Output the (X, Y) coordinate of the center of the cell containing the given text.  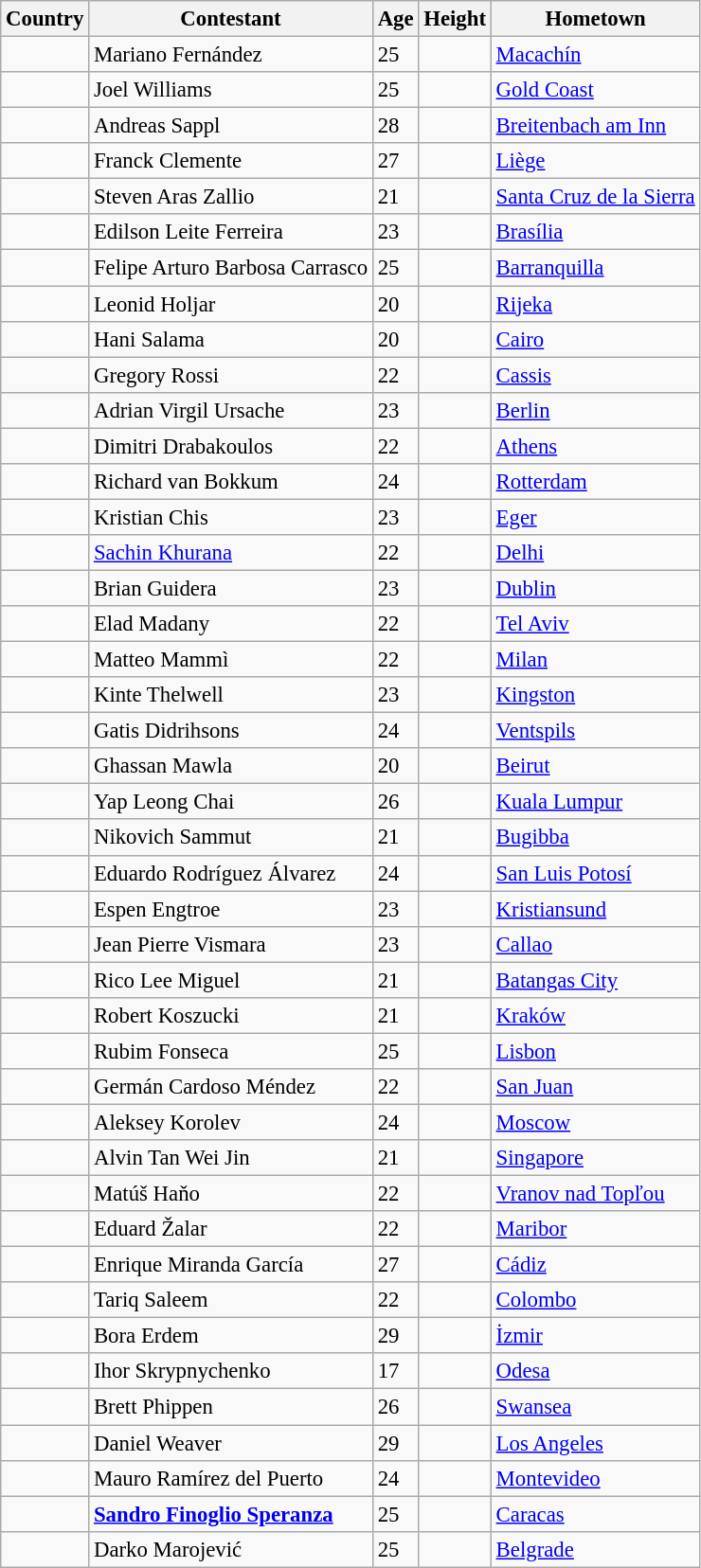
28 (396, 126)
Hani Salama (231, 339)
Dublin (595, 588)
Joel Williams (231, 90)
Barranquilla (595, 268)
Beirut (595, 766)
Robert Koszucki (231, 1016)
Brasília (595, 232)
Germán Cardoso Méndez (231, 1087)
Mariano Fernández (231, 55)
İzmir (595, 1336)
Jean Pierre Vismara (231, 944)
Kingston (595, 695)
Rotterdam (595, 482)
Leonid Holjar (231, 304)
Bora Erdem (231, 1336)
Cassis (595, 375)
Elad Madany (231, 624)
Contestant (231, 19)
Kinte Thelwell (231, 695)
Macachín (595, 55)
Dimitri Drabakoulos (231, 446)
Ihor Skrypnychenko (231, 1372)
Sandro Finoglio Speranza (231, 1514)
Liège (595, 161)
Callao (595, 944)
Tariq Saleem (231, 1300)
Enrique Miranda García (231, 1265)
Kuala Lumpur (595, 802)
Kristian Chis (231, 517)
Cairo (595, 339)
17 (396, 1372)
Moscow (595, 1122)
Cádiz (595, 1265)
Caracas (595, 1514)
Felipe Arturo Barbosa Carrasco (231, 268)
Colombo (595, 1300)
Richard van Bokkum (231, 482)
Gregory Rossi (231, 375)
Brian Guidera (231, 588)
Athens (595, 446)
Franck Clemente (231, 161)
Rubim Fonseca (231, 1051)
Matúš Haňo (231, 1194)
Aleksey Korolev (231, 1122)
Eger (595, 517)
Eduard Žalar (231, 1229)
Age (396, 19)
Rico Lee Miguel (231, 980)
Ventspils (595, 731)
Edilson Leite Ferreira (231, 232)
Montevideo (595, 1478)
Andreas Sappl (231, 126)
Daniel Weaver (231, 1443)
San Luis Potosí (595, 873)
Country (45, 19)
San Juan (595, 1087)
Kristiansund (595, 909)
Breitenbach am Inn (595, 126)
Nikovich Sammut (231, 838)
Mauro Ramírez del Puerto (231, 1478)
Rijeka (595, 304)
Odesa (595, 1372)
Yap Leong Chai (231, 802)
Vranov nad Topľou (595, 1194)
Height (455, 19)
Kraków (595, 1016)
Berlin (595, 410)
Maribor (595, 1229)
Matteo Mammì (231, 660)
Tel Aviv (595, 624)
Singapore (595, 1158)
Lisbon (595, 1051)
Hometown (595, 19)
Alvin Tan Wei Jin (231, 1158)
Milan (595, 660)
Swansea (595, 1407)
Gatis Didrihsons (231, 731)
Santa Cruz de la Sierra (595, 197)
Darko Marojević (231, 1549)
Ghassan Mawla (231, 766)
Sachin Khurana (231, 553)
Steven Aras Zallio (231, 197)
Gold Coast (595, 90)
Adrian Virgil Ursache (231, 410)
Brett Phippen (231, 1407)
Batangas City (595, 980)
Eduardo Rodríguez Álvarez (231, 873)
Los Angeles (595, 1443)
Espen Engtroe (231, 909)
Delhi (595, 553)
Belgrade (595, 1549)
Bugibba (595, 838)
